For the text-containing cell, return its midpoint in [X, Y] coordinate format. 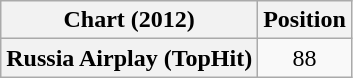
88 [305, 58]
Position [305, 20]
Chart (2012) [130, 20]
Russia Airplay (TopHit) [130, 58]
